Identify which cell holds the provided text, then report its [x, y] central coordinate. 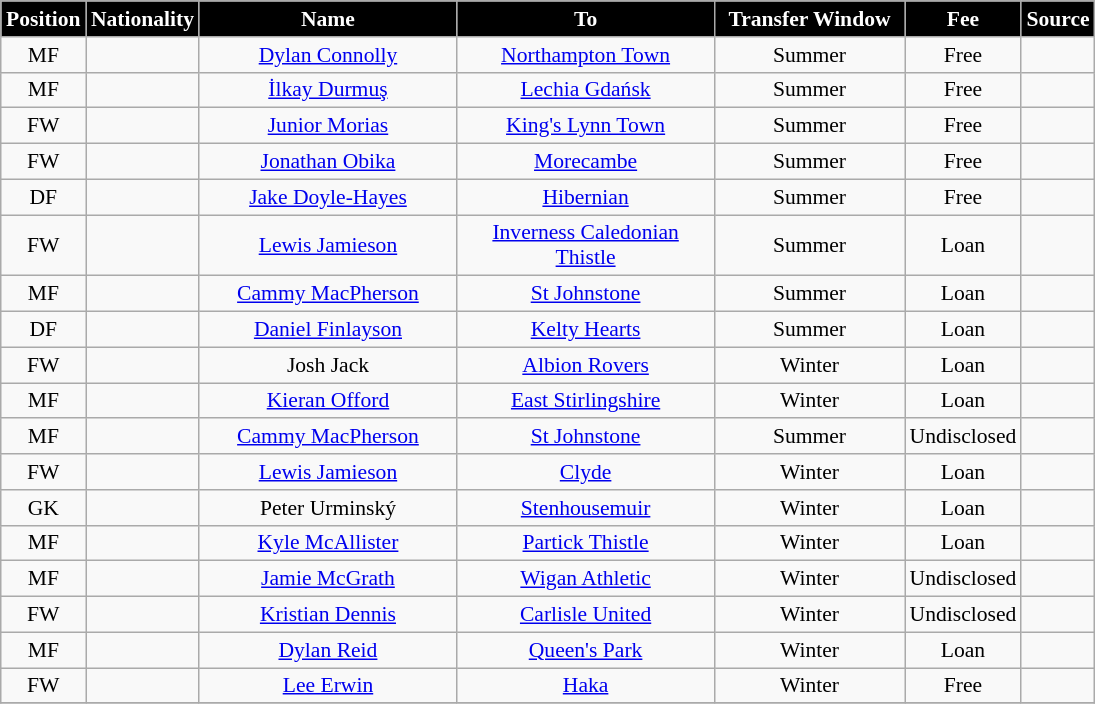
Carlisle United [586, 615]
Position [44, 19]
Jake Doyle-Hayes [328, 197]
İlkay Durmuş [328, 90]
Kristian Dennis [328, 615]
Hibernian [586, 197]
Queen's Park [586, 650]
Name [328, 19]
Stenhousemuir [586, 508]
Haka [586, 686]
Peter Urminský [328, 508]
To [586, 19]
Lee Erwin [328, 686]
Josh Jack [328, 365]
Clyde [586, 472]
East Stirlingshire [586, 401]
Lechia Gdańsk [586, 90]
Kieran Offord [328, 401]
Source [1058, 19]
Junior Morias [328, 126]
Wigan Athletic [586, 579]
Albion Rovers [586, 365]
Morecambe [586, 162]
King's Lynn Town [586, 126]
Northampton Town [586, 55]
Kyle McAllister [328, 543]
Kelty Hearts [586, 330]
Jonathan Obika [328, 162]
Dylan Reid [328, 650]
Partick Thistle [586, 543]
Daniel Finlayson [328, 330]
Dylan Connolly [328, 55]
Jamie McGrath [328, 579]
Nationality [142, 19]
GK [44, 508]
Inverness Caledonian Thistle [586, 246]
Transfer Window [809, 19]
Fee [964, 19]
